Scan for the cell matching the given text and deliver its (X, Y) coordinate at center. 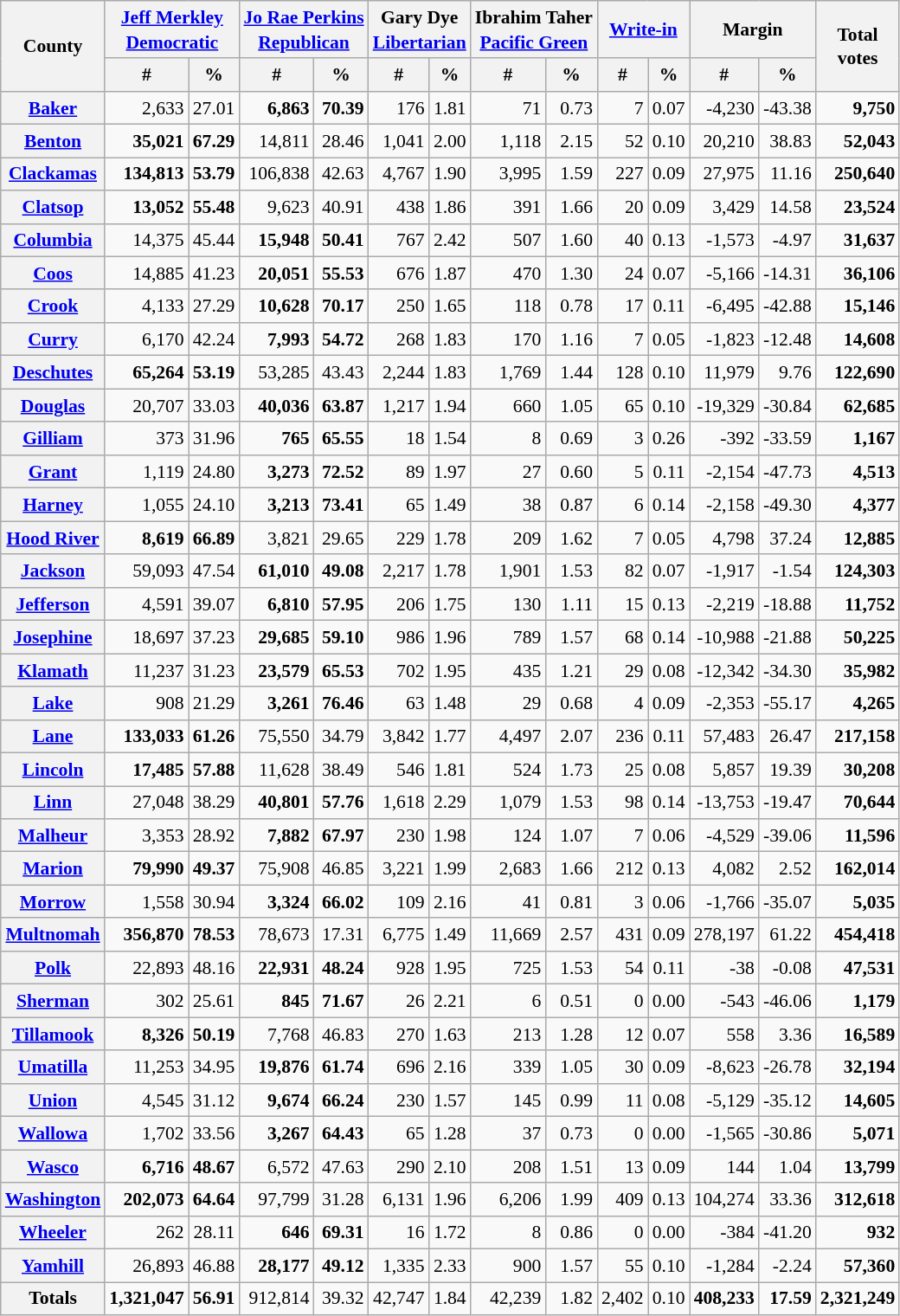
-34.30 (787, 670)
3,221 (399, 868)
19,876 (276, 1068)
57.88 (215, 770)
0.78 (571, 306)
Malheur (54, 835)
1.62 (571, 538)
932 (858, 1233)
3,267 (276, 1133)
104,274 (724, 1199)
31.96 (215, 439)
11,669 (509, 935)
33.56 (215, 1133)
71.67 (341, 1001)
6,206 (509, 1199)
61.74 (341, 1068)
250,640 (858, 174)
11,237 (146, 670)
202,073 (146, 1199)
4,591 (146, 604)
26.47 (787, 736)
3,324 (276, 901)
4,133 (146, 306)
12 (623, 1034)
49.37 (215, 868)
Clatsop (54, 207)
507 (509, 240)
-38 (724, 968)
Harney (54, 505)
262 (146, 1233)
1,217 (399, 405)
89 (399, 472)
7,768 (276, 1034)
Linn (54, 803)
50.41 (341, 240)
52,043 (858, 141)
82 (623, 571)
Benton (54, 141)
2.00 (450, 141)
3,821 (276, 538)
40,801 (276, 803)
28.92 (215, 835)
524 (509, 770)
312,618 (858, 1199)
57.76 (341, 803)
Lake (54, 703)
26 (399, 1001)
30,208 (858, 770)
6,775 (399, 935)
Washington (54, 1199)
17.31 (341, 935)
-35.07 (787, 901)
-2.24 (787, 1266)
106,838 (276, 174)
109 (399, 901)
64.64 (215, 1199)
1.72 (450, 1233)
68 (623, 637)
31.28 (341, 1199)
6,716 (146, 1166)
18,697 (146, 637)
-42.88 (787, 306)
-18.88 (787, 604)
227 (623, 174)
1.48 (450, 703)
21.29 (215, 703)
55.53 (341, 274)
14,375 (146, 240)
75,908 (276, 868)
2,633 (146, 108)
59,093 (146, 571)
15,948 (276, 240)
Josephine (54, 637)
696 (399, 1068)
-2,158 (724, 505)
-1,565 (724, 1133)
40.91 (341, 207)
176 (399, 108)
3.36 (787, 1034)
-1,573 (724, 240)
1.54 (450, 439)
2.29 (450, 803)
-12.48 (787, 339)
Totals (54, 1299)
12,885 (858, 538)
1.73 (571, 770)
Baker (54, 108)
46.88 (215, 1266)
63.87 (341, 405)
35,982 (858, 670)
236 (623, 736)
124 (509, 835)
3,213 (276, 505)
1.77 (450, 736)
1.87 (450, 274)
409 (623, 1199)
4,798 (724, 538)
Totalvotes (858, 46)
63 (399, 703)
Wheeler (54, 1233)
213 (509, 1034)
53.19 (215, 372)
65.53 (341, 670)
Yamhill (54, 1266)
18 (399, 439)
20 (623, 207)
25.61 (215, 1001)
128 (623, 372)
3,842 (399, 736)
57,360 (858, 1266)
1.90 (450, 174)
38 (509, 505)
-33.59 (787, 439)
98 (623, 803)
55 (623, 1266)
20,051 (276, 274)
11,628 (276, 770)
0.99 (571, 1100)
-10,988 (724, 637)
-55.17 (787, 703)
47.54 (215, 571)
250 (399, 306)
546 (399, 770)
13,799 (858, 1166)
-19.47 (787, 803)
37.23 (215, 637)
7,882 (276, 835)
212 (623, 868)
30 (623, 1068)
-47.73 (787, 472)
9,623 (276, 207)
53.79 (215, 174)
57.95 (341, 604)
Umatilla (54, 1068)
66.02 (341, 901)
Clackamas (54, 174)
28.11 (215, 1233)
Sherman (54, 1001)
7,993 (276, 339)
47.63 (341, 1166)
66.24 (341, 1100)
22,931 (276, 968)
Curry (54, 339)
1,055 (146, 505)
Union (54, 1100)
27.29 (215, 306)
1.44 (571, 372)
Tillamook (54, 1034)
Douglas (54, 405)
Deschutes (54, 372)
70,644 (858, 803)
1.97 (450, 472)
118 (509, 306)
676 (399, 274)
767 (399, 240)
-21.88 (787, 637)
2.10 (450, 1166)
660 (509, 405)
-19,329 (724, 405)
62,685 (858, 405)
Ibrahim TaherPacific Green (534, 29)
61.22 (787, 935)
1.21 (571, 670)
290 (399, 1166)
75,550 (276, 736)
1.82 (571, 1299)
Gilliam (54, 439)
373 (146, 439)
33.36 (787, 1199)
Klamath (54, 670)
1.11 (571, 604)
2,321,249 (858, 1299)
1.75 (450, 604)
2,217 (399, 571)
4,513 (858, 472)
38.83 (787, 141)
1,618 (399, 803)
53,285 (276, 372)
41.23 (215, 274)
50.19 (215, 1034)
1,321,047 (146, 1299)
Write-in (644, 29)
4,767 (399, 174)
11,979 (724, 372)
31.23 (215, 670)
17,485 (146, 770)
48.67 (215, 1166)
-46.06 (787, 1001)
1.16 (571, 339)
408,233 (724, 1299)
55.48 (215, 207)
10,628 (276, 306)
-12,342 (724, 670)
302 (146, 1001)
14.58 (787, 207)
1,119 (146, 472)
Wasco (54, 1166)
124,303 (858, 571)
1.60 (571, 240)
1,335 (399, 1266)
6,170 (146, 339)
46.85 (341, 868)
-49.30 (787, 505)
70.17 (341, 306)
3,353 (146, 835)
14,885 (146, 274)
-1.54 (787, 571)
1.51 (571, 1166)
42.63 (341, 174)
28.46 (341, 141)
4,377 (858, 505)
431 (623, 935)
6,863 (276, 108)
11 (623, 1100)
3,995 (509, 174)
72.52 (341, 472)
-384 (724, 1233)
122,690 (858, 372)
725 (509, 968)
36,106 (858, 274)
70.39 (341, 108)
11,253 (146, 1068)
56.91 (215, 1299)
Grant (54, 472)
4,545 (146, 1100)
-39.06 (787, 835)
391 (509, 207)
29.65 (341, 538)
Gary DyeLibertarian (420, 29)
78,673 (276, 935)
-4,529 (724, 835)
Marion (54, 868)
217,158 (858, 736)
-26.78 (787, 1068)
38.49 (341, 770)
928 (399, 968)
24.80 (215, 472)
1,702 (146, 1133)
2,402 (623, 1299)
0.69 (571, 439)
0.60 (571, 472)
19.39 (787, 770)
986 (399, 637)
9,674 (276, 1100)
Hood River (54, 538)
144 (724, 1166)
6,572 (276, 1166)
2.33 (450, 1266)
900 (509, 1266)
69.31 (341, 1233)
27,975 (724, 174)
32,194 (858, 1068)
339 (509, 1068)
23,524 (858, 207)
558 (724, 1034)
59.10 (341, 637)
206 (399, 604)
2,244 (399, 372)
130 (509, 604)
134,813 (146, 174)
40,036 (276, 405)
-8,623 (724, 1068)
162,014 (858, 868)
Multnomah (54, 935)
2,683 (509, 868)
2.15 (571, 141)
25 (623, 770)
8,619 (146, 538)
0.81 (571, 901)
208 (509, 1166)
57,483 (724, 736)
15,146 (858, 306)
-43.38 (787, 108)
17.59 (787, 1299)
4,082 (724, 868)
45.44 (215, 240)
39.07 (215, 604)
-1,766 (724, 901)
9.76 (787, 372)
14,608 (858, 339)
1.84 (450, 1299)
48.16 (215, 968)
1.65 (450, 306)
8,326 (146, 1034)
Jo Rae PerkinsRepublican (303, 29)
34.95 (215, 1068)
42.24 (215, 339)
46.83 (341, 1034)
3,261 (276, 703)
-1,823 (724, 339)
2.57 (571, 935)
4,265 (858, 703)
-6,495 (724, 306)
435 (509, 670)
16,589 (858, 1034)
38.29 (215, 803)
Lane (54, 736)
0.87 (571, 505)
Lincoln (54, 770)
278,197 (724, 935)
356,870 (146, 935)
49.12 (341, 1266)
42,239 (509, 1299)
-5,129 (724, 1100)
2.52 (787, 868)
765 (276, 439)
1,167 (858, 439)
702 (399, 670)
35,021 (146, 141)
438 (399, 207)
67.29 (215, 141)
65.55 (341, 439)
1.30 (571, 274)
Jefferson (54, 604)
23,579 (276, 670)
1,769 (509, 372)
145 (509, 1100)
48.24 (341, 968)
Wallowa (54, 1133)
County (54, 46)
42,747 (399, 1299)
1.04 (787, 1166)
50,225 (858, 637)
67.97 (341, 835)
66.89 (215, 538)
1,901 (509, 571)
2.07 (571, 736)
470 (509, 274)
5,071 (858, 1133)
-2,353 (724, 703)
79,990 (146, 868)
27.01 (215, 108)
-2,219 (724, 604)
-1,917 (724, 571)
11.16 (787, 174)
Margin (753, 29)
43.43 (341, 372)
4,497 (509, 736)
3,429 (724, 207)
31.12 (215, 1100)
37 (509, 1133)
54 (623, 968)
1,118 (509, 141)
40 (623, 240)
54.72 (341, 339)
912,814 (276, 1299)
31,637 (858, 240)
0.51 (571, 1001)
1.98 (450, 835)
24 (623, 274)
49.08 (341, 571)
1,179 (858, 1001)
27 (509, 472)
14,605 (858, 1100)
4 (623, 703)
16 (399, 1233)
5,857 (724, 770)
33.03 (215, 405)
170 (509, 339)
268 (399, 339)
-2,154 (724, 472)
41 (509, 901)
28,177 (276, 1266)
9,750 (858, 108)
3,273 (276, 472)
20,210 (724, 141)
5 (623, 472)
27,048 (146, 803)
-30.86 (787, 1133)
22,893 (146, 968)
1,079 (509, 803)
6,810 (276, 604)
29,685 (276, 637)
1.63 (450, 1034)
78.53 (215, 935)
47,531 (858, 968)
Jeff MerkleyDemocratic (171, 29)
-13,753 (724, 803)
-4,230 (724, 108)
209 (509, 538)
11,596 (858, 835)
Coos (54, 274)
97,799 (276, 1199)
133,033 (146, 736)
37.24 (787, 538)
646 (276, 1233)
11,752 (858, 604)
2.42 (450, 240)
0.86 (571, 1233)
26,893 (146, 1266)
1,558 (146, 901)
845 (276, 1001)
-1,284 (724, 1266)
-41.20 (787, 1233)
-543 (724, 1001)
13 (623, 1166)
229 (399, 538)
65,264 (146, 372)
-392 (724, 439)
34.79 (341, 736)
Morrow (54, 901)
454,418 (858, 935)
30.94 (215, 901)
-30.84 (787, 405)
270 (399, 1034)
52 (623, 141)
789 (509, 637)
71 (509, 108)
1.86 (450, 207)
73.41 (341, 505)
1.94 (450, 405)
1,041 (399, 141)
6,131 (399, 1199)
Polk (54, 968)
1.59 (571, 174)
-4.97 (787, 240)
-5,166 (724, 274)
0.68 (571, 703)
2.21 (450, 1001)
64.43 (341, 1133)
1.07 (571, 835)
61,010 (276, 571)
20,707 (146, 405)
15 (623, 604)
61.26 (215, 736)
-14.31 (787, 274)
0.26 (669, 439)
-35.12 (787, 1100)
5,035 (858, 901)
908 (146, 703)
76.46 (341, 703)
13,052 (146, 207)
Crook (54, 306)
14,811 (276, 141)
17 (623, 306)
24.10 (215, 505)
Columbia (54, 240)
39.32 (341, 1299)
-0.08 (787, 968)
Jackson (54, 571)
